Search for the cell housing the specified text and yield its (X, Y) center coordinate. 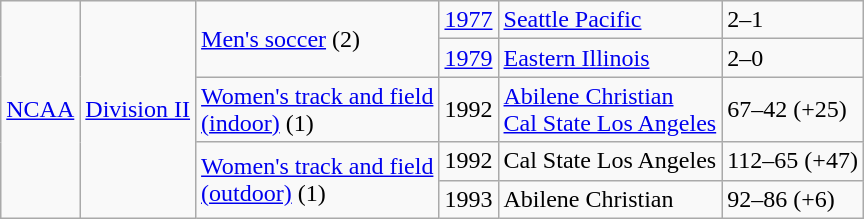
Abilene ChristianCal State Los Angeles (610, 110)
Women's track and field(indoor) (1) (318, 110)
112–65 (+47) (793, 161)
NCAA (40, 110)
1977 (468, 20)
1993 (468, 199)
Abilene Christian (610, 199)
2–1 (793, 20)
Seattle Pacific (610, 20)
Men's soccer (2) (318, 39)
Eastern Illinois (610, 58)
67–42 (+25) (793, 110)
2–0 (793, 58)
1979 (468, 58)
Women's track and field(outdoor) (1) (318, 180)
Division II (138, 110)
Cal State Los Angeles (610, 161)
92–86 (+6) (793, 199)
